Return [X, Y] of the center of cell containing provided text 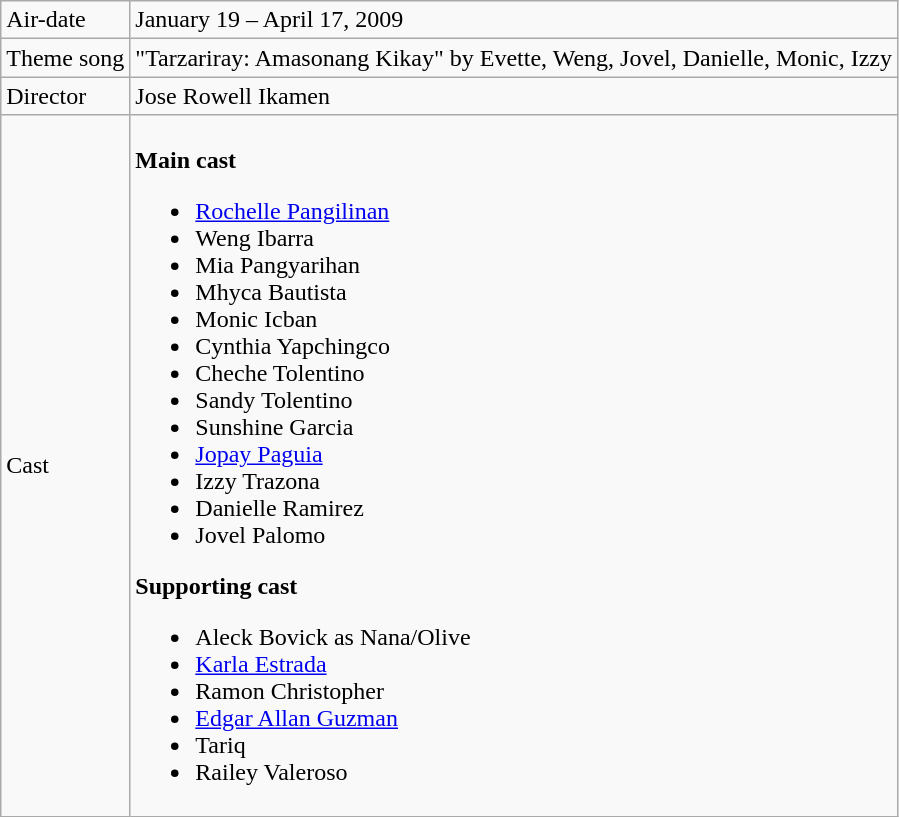
Cast [66, 466]
Director [66, 96]
Jose Rowell Ikamen [514, 96]
"Tarzariray: Amasonang Kikay" by Evette, Weng, Jovel, Danielle, Monic, Izzy [514, 58]
January 19 – April 17, 2009 [514, 20]
Air-date [66, 20]
Theme song [66, 58]
